From the cell containing the given text, extract its center point as (x, y) coordinate. 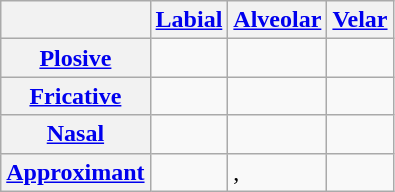
Velar (360, 20)
Plosive (76, 58)
, (278, 172)
Approximant (76, 172)
Nasal (76, 134)
Alveolar (278, 20)
Fricative (76, 96)
Labial (189, 20)
